Detect which cell encompasses the target text, then output its (x, y) center coordinate. 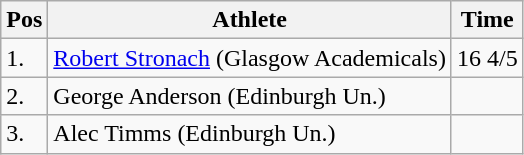
Pos (24, 20)
1. (24, 58)
Athlete (250, 20)
16 4/5 (487, 58)
2. (24, 96)
Time (487, 20)
3. (24, 134)
Robert Stronach (Glasgow Academicals) (250, 58)
George Anderson (Edinburgh Un.) (250, 96)
Alec Timms (Edinburgh Un.) (250, 134)
